Output the [x, y] coordinate of the center of the cell containing the given text.  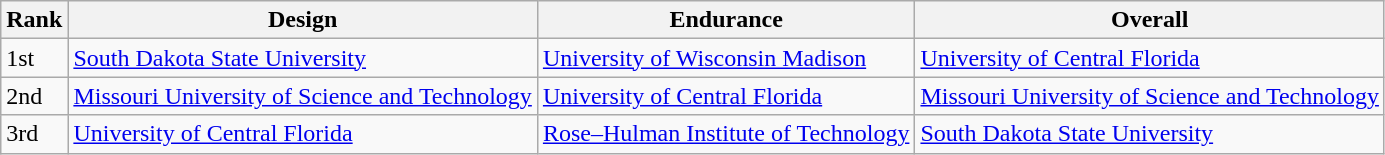
2nd [34, 96]
University of Wisconsin Madison [726, 58]
Design [303, 20]
Overall [1150, 20]
Rose–Hulman Institute of Technology [726, 134]
1st [34, 58]
Endurance [726, 20]
Rank [34, 20]
3rd [34, 134]
